Extract the [x, y] coordinate from the center of the cell holding the provided text.  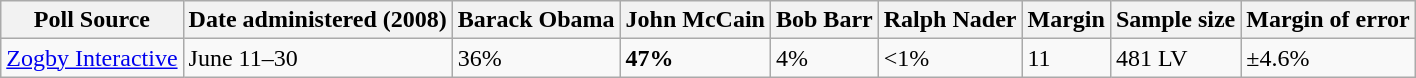
36% [536, 58]
Barack Obama [536, 20]
481 LV [1175, 58]
Margin [1066, 20]
Date administered (2008) [318, 20]
47% [695, 58]
Zogby Interactive [92, 58]
John McCain [695, 20]
±4.6% [1328, 58]
4% [824, 58]
June 11–30 [318, 58]
Bob Barr [824, 20]
11 [1066, 58]
Sample size [1175, 20]
Ralph Nader [950, 20]
Poll Source [92, 20]
<1% [950, 58]
Margin of error [1328, 20]
